Find where the given text appears and provide that cell's center as (X, Y) coordinate. 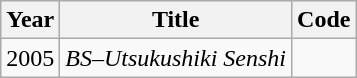
Year (30, 20)
Code (324, 20)
2005 (30, 58)
Title (176, 20)
BS–Utsukushiki Senshi (176, 58)
